Locate the cell with the specified text and output its (x, y) center coordinate. 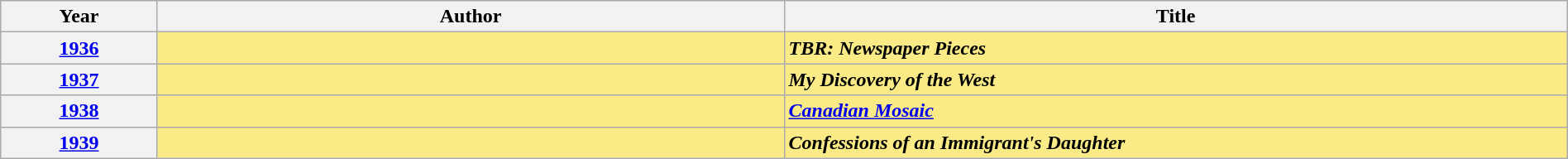
Canadian Mosaic (1176, 111)
1937 (79, 79)
1936 (79, 48)
1939 (79, 142)
Author (471, 17)
Year (79, 17)
TBR: Newspaper Pieces (1176, 48)
My Discovery of the West (1176, 79)
Confessions of an Immigrant's Daughter (1176, 142)
1938 (79, 111)
Title (1176, 17)
